Return [X, Y] of the center of cell containing provided text 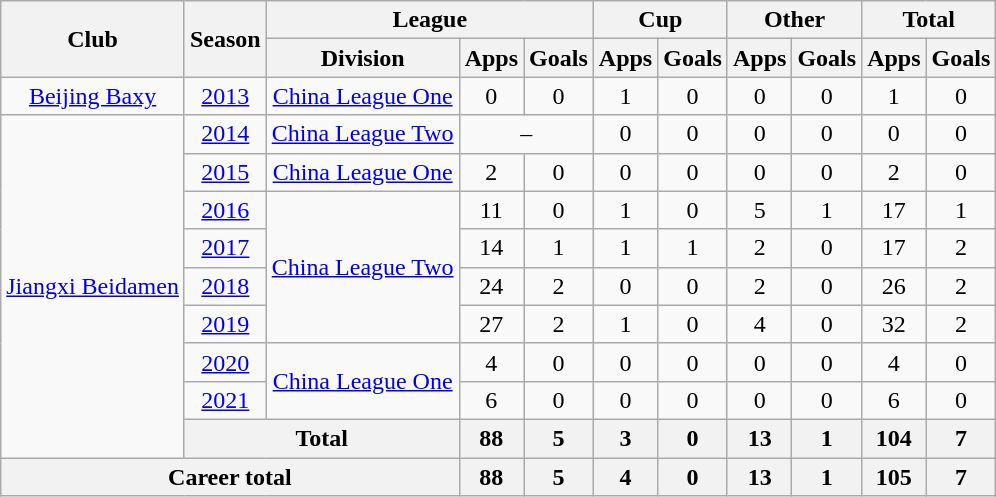
2020 [225, 362]
11 [491, 210]
2018 [225, 286]
Career total [230, 477]
2015 [225, 172]
Jiangxi Beidamen [93, 286]
Division [362, 58]
24 [491, 286]
32 [894, 324]
2019 [225, 324]
26 [894, 286]
105 [894, 477]
Beijing Baxy [93, 96]
– [526, 134]
2016 [225, 210]
2014 [225, 134]
104 [894, 438]
14 [491, 248]
27 [491, 324]
League [430, 20]
2017 [225, 248]
2021 [225, 400]
Club [93, 39]
Cup [660, 20]
Other [794, 20]
Season [225, 39]
2013 [225, 96]
3 [625, 438]
